From the cell containing the given text, extract its center point as [x, y] coordinate. 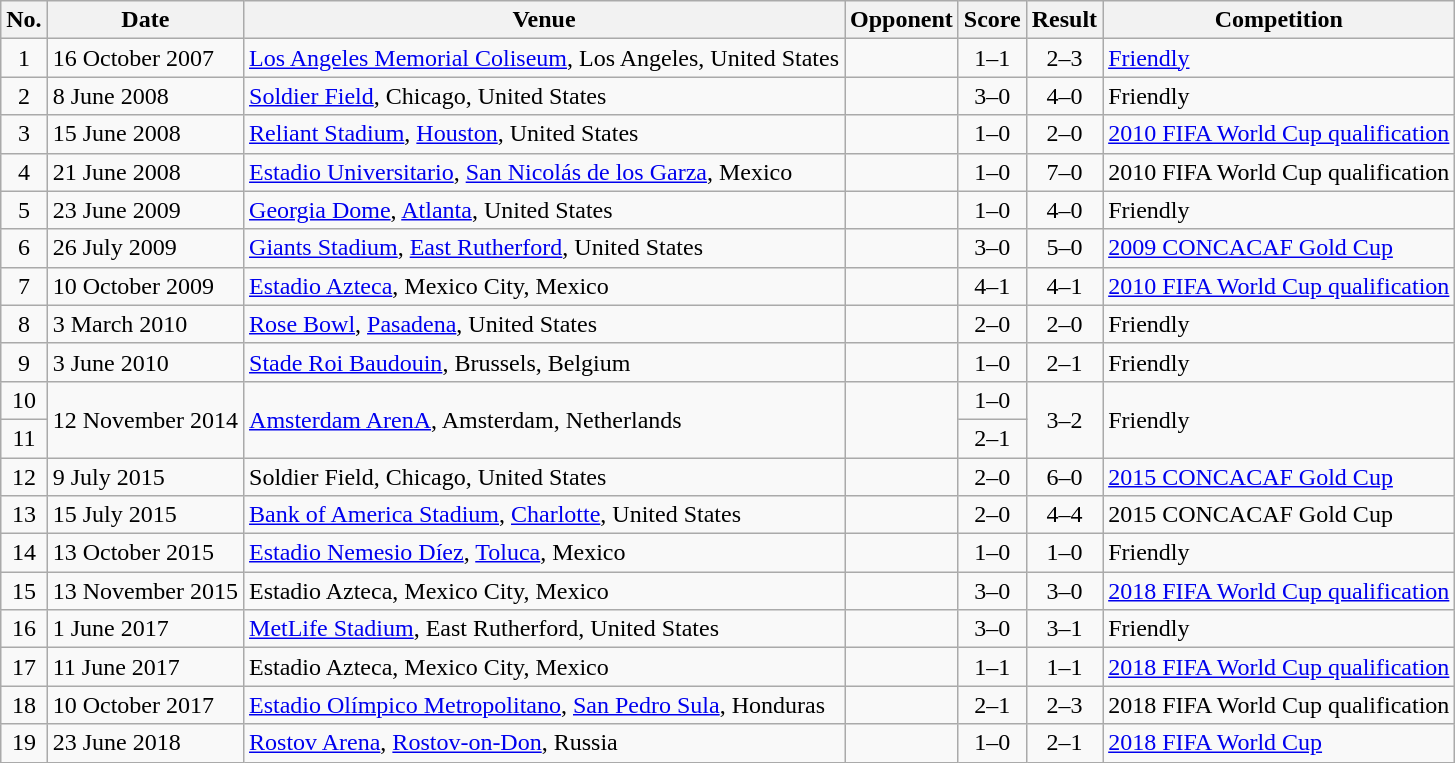
Opponent [902, 20]
13 [24, 515]
MetLife Stadium, East Rutherford, United States [544, 629]
Reliant Stadium, Houston, United States [544, 134]
4 [24, 172]
No. [24, 20]
Date [145, 20]
9 [24, 362]
16 October 2007 [145, 58]
3 March 2010 [145, 324]
Los Angeles Memorial Coliseum, Los Angeles, United States [544, 58]
Competition [1279, 20]
Rose Bowl, Pasadena, United States [544, 324]
Bank of America Stadium, Charlotte, United States [544, 515]
19 [24, 743]
2 [24, 96]
Estadio Universitario, San Nicolás de los Garza, Mexico [544, 172]
23 June 2009 [145, 210]
18 [24, 705]
4–4 [1064, 515]
1 June 2017 [145, 629]
13 October 2015 [145, 553]
13 November 2015 [145, 591]
15 June 2008 [145, 134]
Venue [544, 20]
14 [24, 553]
2009 CONCACAF Gold Cup [1279, 248]
7–0 [1064, 172]
15 [24, 591]
3 [24, 134]
Estadio Nemesio Díez, Toluca, Mexico [544, 553]
Estadio Olímpico Metropolitano, San Pedro Sula, Honduras [544, 705]
5–0 [1064, 248]
Stade Roi Baudouin, Brussels, Belgium [544, 362]
Georgia Dome, Atlanta, United States [544, 210]
Amsterdam ArenA, Amsterdam, Netherlands [544, 419]
16 [24, 629]
3–1 [1064, 629]
3 June 2010 [145, 362]
8 June 2008 [145, 96]
Result [1064, 20]
10 [24, 400]
8 [24, 324]
26 July 2009 [145, 248]
10 October 2009 [145, 286]
6 [24, 248]
Rostov Arena, Rostov-on-Don, Russia [544, 743]
9 July 2015 [145, 477]
2018 FIFA World Cup [1279, 743]
12 November 2014 [145, 419]
7 [24, 286]
23 June 2018 [145, 743]
6–0 [1064, 477]
17 [24, 667]
11 [24, 438]
11 June 2017 [145, 667]
1 [24, 58]
12 [24, 477]
5 [24, 210]
21 June 2008 [145, 172]
15 July 2015 [145, 515]
Giants Stadium, East Rutherford, United States [544, 248]
Score [992, 20]
3–2 [1064, 419]
10 October 2017 [145, 705]
